Locate the cell with the specified text and output its (x, y) center coordinate. 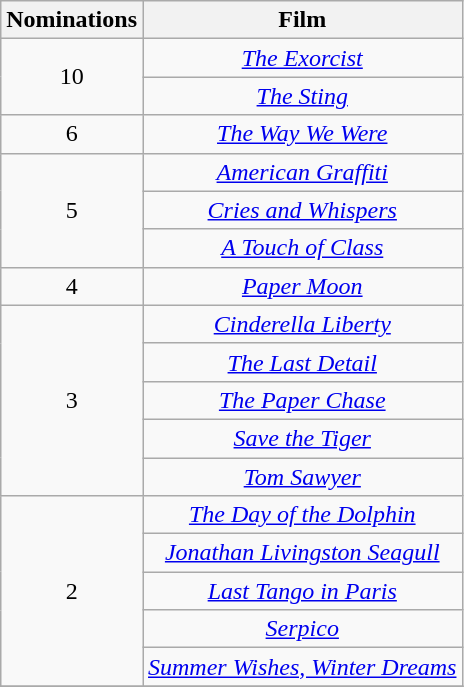
Serpico (302, 629)
10 (72, 77)
American Graffiti (302, 172)
Cries and Whispers (302, 210)
3 (72, 400)
Save the Tiger (302, 438)
2 (72, 591)
The Last Detail (302, 362)
The Exorcist (302, 58)
Tom Sawyer (302, 477)
The Day of the Dolphin (302, 515)
The Sting (302, 96)
5 (72, 210)
Last Tango in Paris (302, 591)
4 (72, 286)
Film (302, 20)
6 (72, 134)
The Paper Chase (302, 400)
Nominations (72, 20)
Paper Moon (302, 286)
The Way We Were (302, 134)
A Touch of Class (302, 248)
Jonathan Livingston Seagull (302, 553)
Cinderella Liberty (302, 324)
Summer Wishes, Winter Dreams (302, 667)
